Determine the [x, y] coordinate at the center of the cell enclosing the given text.  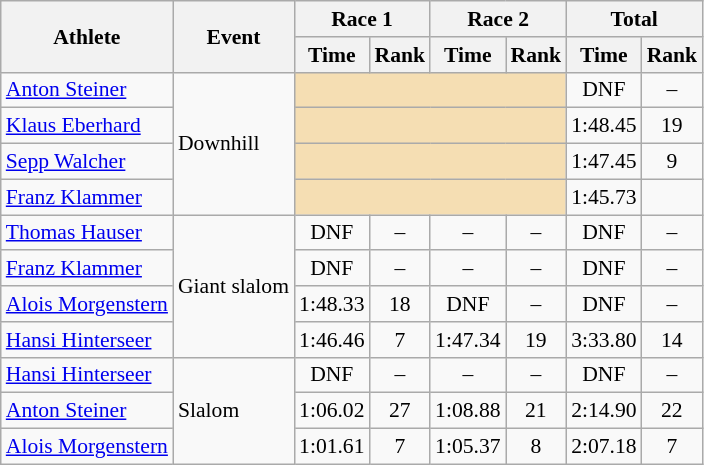
Slalom [234, 410]
1:05.37 [468, 447]
1:08.88 [468, 411]
27 [400, 411]
9 [672, 162]
3:33.80 [604, 340]
Total [634, 19]
8 [536, 447]
Klaus Eberhard [87, 126]
Athlete [87, 36]
Thomas Hauser [87, 233]
21 [536, 411]
1:46.46 [332, 340]
1:48.33 [332, 304]
Giant slalom [234, 286]
Race 2 [498, 19]
1:48.45 [604, 126]
22 [672, 411]
2:07.18 [604, 447]
Event [234, 36]
2:14.90 [604, 411]
1:06.02 [332, 411]
14 [672, 340]
Downhill [234, 143]
18 [400, 304]
1:47.45 [604, 162]
Sepp Walcher [87, 162]
1:47.34 [468, 340]
1:45.73 [604, 197]
Race 1 [362, 19]
1:01.61 [332, 447]
